Capture the cell that displays the provided text and extract its [X, Y] central coordinate. 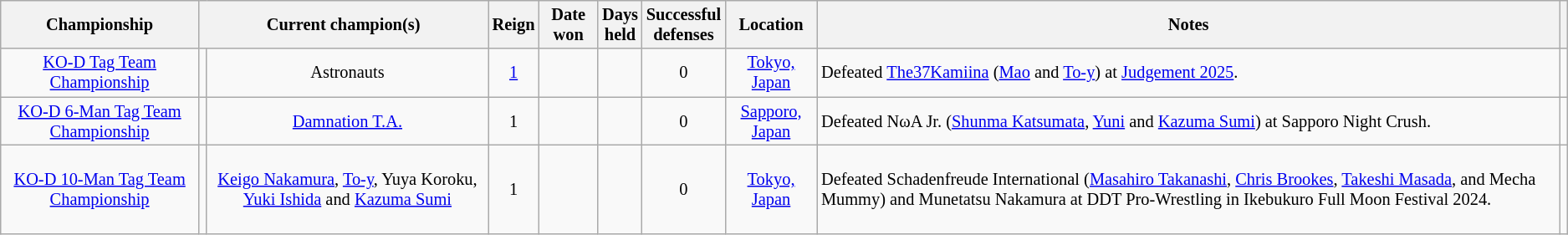
Keigo Nakamura, To-y, Yuya Koroku, Yuki Ishida and Kazuma Sumi [348, 189]
Sapporo, Japan [771, 121]
Championship [100, 24]
Successfuldefenses [684, 24]
KO-D 6-Man Tag Team Championship [100, 121]
Daysheld [621, 24]
Date won [569, 24]
Defeated NωA Jr. (Shunma Katsumata, Yuni and Kazuma Sumi) at Sapporo Night Crush. [1188, 121]
Reign [513, 24]
Notes [1188, 24]
KO-D 10-Man Tag Team Championship [100, 189]
Astronauts [348, 73]
Location [771, 24]
Damnation T.A. [348, 121]
KO-D Tag Team Championship [100, 73]
Defeated The37Kamiina (Mao and To-y) at Judgement 2025. [1188, 73]
Current champion(s) [343, 24]
